Capture the cell that displays the provided text and extract its [x, y] central coordinate. 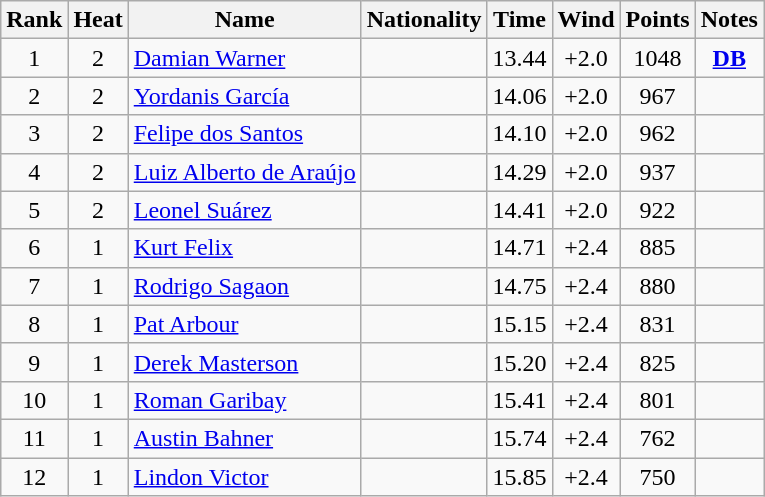
Rank [34, 20]
Name [244, 20]
Nationality [424, 20]
3 [34, 134]
Kurt Felix [244, 248]
15.15 [520, 324]
Felipe dos Santos [244, 134]
Derek Masterson [244, 362]
15.20 [520, 362]
885 [658, 248]
7 [34, 286]
Points [658, 20]
922 [658, 210]
15.41 [520, 400]
Lindon Victor [244, 477]
DB [729, 58]
8 [34, 324]
825 [658, 362]
967 [658, 96]
Rodrigo Sagaon [244, 286]
750 [658, 477]
Notes [729, 20]
14.41 [520, 210]
14.10 [520, 134]
9 [34, 362]
880 [658, 286]
Wind [586, 20]
962 [658, 134]
14.71 [520, 248]
937 [658, 172]
6 [34, 248]
1048 [658, 58]
Damian Warner [244, 58]
762 [658, 438]
15.85 [520, 477]
Heat [98, 20]
13.44 [520, 58]
15.74 [520, 438]
Pat Arbour [244, 324]
Luiz Alberto de Araújo [244, 172]
Time [520, 20]
5 [34, 210]
14.75 [520, 286]
831 [658, 324]
14.06 [520, 96]
14.29 [520, 172]
11 [34, 438]
Roman Garibay [244, 400]
10 [34, 400]
12 [34, 477]
Austin Bahner [244, 438]
4 [34, 172]
Yordanis García [244, 96]
801 [658, 400]
Leonel Suárez [244, 210]
